Determine the (x, y) coordinate at the center of the cell enclosing the given text.  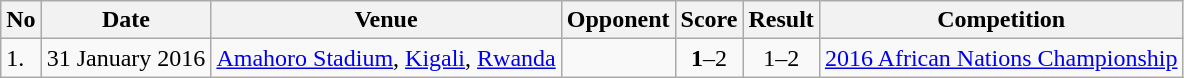
Competition (1001, 20)
Venue (386, 20)
1. (21, 58)
Opponent (618, 20)
31 January 2016 (126, 58)
Amahoro Stadium, Kigali, Rwanda (386, 58)
Score (709, 20)
No (21, 20)
Result (781, 20)
2016 African Nations Championship (1001, 58)
Date (126, 20)
